Extract the [x, y] coordinate from the center of the cell holding the provided text.  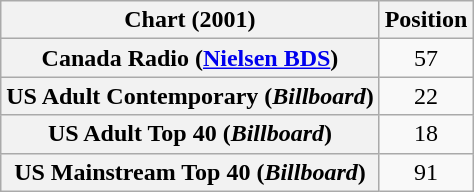
57 [426, 58]
18 [426, 134]
Position [426, 20]
US Adult Top 40 (Billboard) [190, 134]
91 [426, 172]
Canada Radio (Nielsen BDS) [190, 58]
US Adult Contemporary (Billboard) [190, 96]
Chart (2001) [190, 20]
22 [426, 96]
US Mainstream Top 40 (Billboard) [190, 172]
